Extract the (x, y) coordinate from the center of the cell holding the provided text.  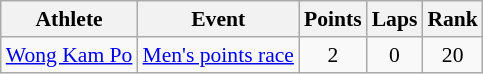
Points (333, 19)
2 (333, 55)
Event (218, 19)
20 (452, 55)
Wong Kam Po (70, 55)
Rank (452, 19)
Men's points race (218, 55)
Athlete (70, 19)
Laps (395, 19)
0 (395, 55)
